Output the [x, y] coordinate of the center of the cell containing the given text.  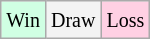
Draw [72, 20]
Loss [126, 20]
Win [24, 20]
